For the text-containing cell, return its midpoint in [X, Y] coordinate format. 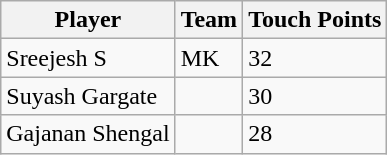
28 [315, 134]
Player [88, 20]
Sreejesh S [88, 58]
Team [209, 20]
Suyash Gargate [88, 96]
32 [315, 58]
30 [315, 96]
Touch Points [315, 20]
MK [209, 58]
Gajanan Shengal [88, 134]
